Provide the (X, Y) coordinate of the cell's center where the given text is located.  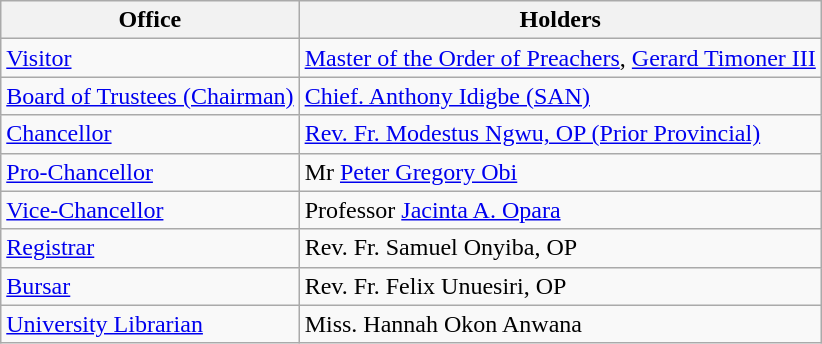
Visitor (150, 58)
Rev. Fr. Samuel Onyiba, OP (560, 248)
University Librarian (150, 324)
Holders (560, 20)
Rev. Fr. Felix Unuesiri, OP (560, 286)
Board of Trustees (Chairman) (150, 96)
Rev. Fr. Modestus Ngwu, OP (Prior Provincial) (560, 134)
Chancellor (150, 134)
Pro-Chancellor (150, 172)
Office (150, 20)
Miss. Hannah Okon Anwana (560, 324)
Registrar (150, 248)
Mr Peter Gregory Obi (560, 172)
Bursar (150, 286)
Chief. Anthony Idigbe (SAN) (560, 96)
Vice-Chancellor (150, 210)
Master of the Order of Preachers, Gerard Timoner III (560, 58)
Professor Jacinta A. Opara (560, 210)
